Detect which cell encompasses the target text, then output its (x, y) center coordinate. 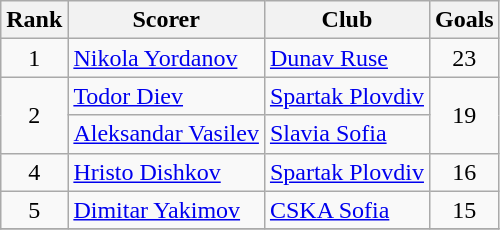
4 (34, 172)
CSKA Sofia (346, 210)
Dunav Ruse (346, 58)
16 (464, 172)
15 (464, 210)
Hristo Dishkov (166, 172)
1 (34, 58)
Dimitar Yakimov (166, 210)
Aleksandar Vasilev (166, 134)
2 (34, 115)
23 (464, 58)
Slavia Sofia (346, 134)
Club (346, 20)
19 (464, 115)
Rank (34, 20)
5 (34, 210)
Nikola Yordanov (166, 58)
Goals (464, 20)
Scorer (166, 20)
Todor Diev (166, 96)
